Detect which cell encompasses the target text, then output its [X, Y] center coordinate. 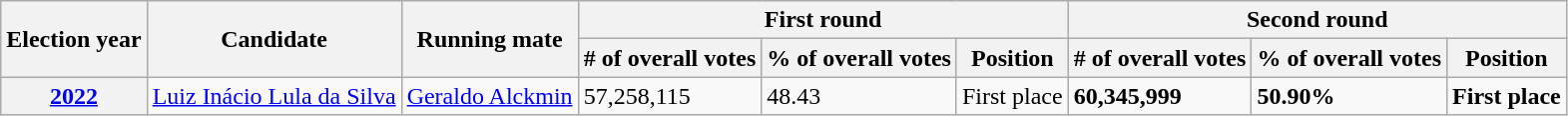
60,345,999 [1160, 96]
2022 [74, 96]
Election year [74, 39]
Candidate [273, 39]
Running mate [489, 39]
Geraldo Alckmin [489, 96]
48.43 [859, 96]
Luiz Inácio Lula da Silva [273, 96]
First round [822, 20]
50.90% [1349, 96]
Second round [1317, 20]
57,258,115 [670, 96]
